Find where the given text appears and provide that cell's center as [x, y] coordinate. 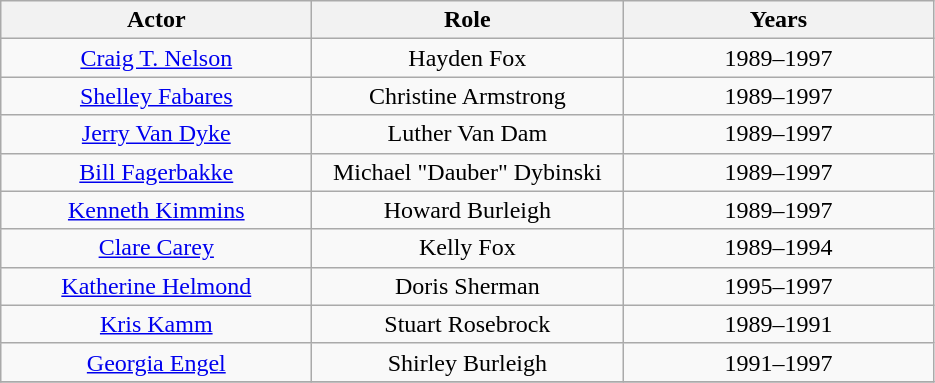
Years [778, 20]
Craig T. Nelson [156, 58]
1991–1997 [778, 362]
Doris Sherman [468, 286]
Bill Fagerbakke [156, 172]
Luther Van Dam [468, 134]
1989–1994 [778, 248]
Actor [156, 20]
1995–1997 [778, 286]
Howard Burleigh [468, 210]
Shelley Fabares [156, 96]
Jerry Van Dyke [156, 134]
Clare Carey [156, 248]
Katherine Helmond [156, 286]
Kris Kamm [156, 324]
Kenneth Kimmins [156, 210]
Shirley Burleigh [468, 362]
1989–1991 [778, 324]
Kelly Fox [468, 248]
Role [468, 20]
Hayden Fox [468, 58]
Stuart Rosebrock [468, 324]
Michael "Dauber" Dybinski [468, 172]
Christine Armstrong [468, 96]
Georgia Engel [156, 362]
